Provide the (X, Y) coordinate of the cell's center where the given text is located.  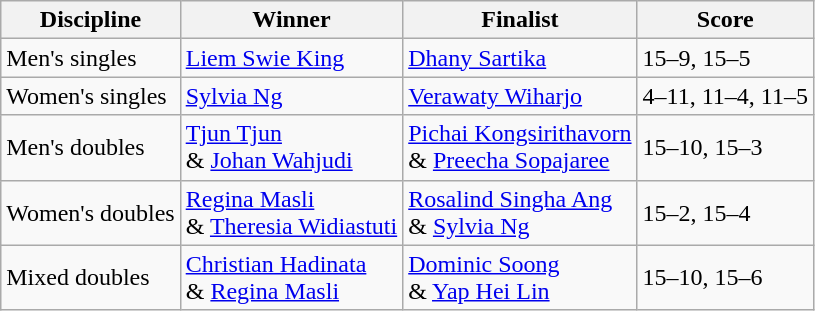
15–2, 15–4 (725, 212)
Women's doubles (90, 212)
Finalist (520, 20)
Verawaty Wiharjo (520, 96)
Men's doubles (90, 148)
Dhany Sartika (520, 58)
4–11, 11–4, 11–5 (725, 96)
15–10, 15–6 (725, 278)
Score (725, 20)
Women's singles (90, 96)
Mixed doubles (90, 278)
Christian Hadinata & Regina Masli (292, 278)
Men's singles (90, 58)
Regina Masli & Theresia Widiastuti (292, 212)
Tjun Tjun & Johan Wahjudi (292, 148)
15–9, 15–5 (725, 58)
Winner (292, 20)
Pichai Kongsirithavorn & Preecha Sopajaree (520, 148)
15–10, 15–3 (725, 148)
Rosalind Singha Ang & Sylvia Ng (520, 212)
Liem Swie King (292, 58)
Sylvia Ng (292, 96)
Discipline (90, 20)
Dominic Soong & Yap Hei Lin (520, 278)
